Capture the cell that displays the provided text and extract its [x, y] central coordinate. 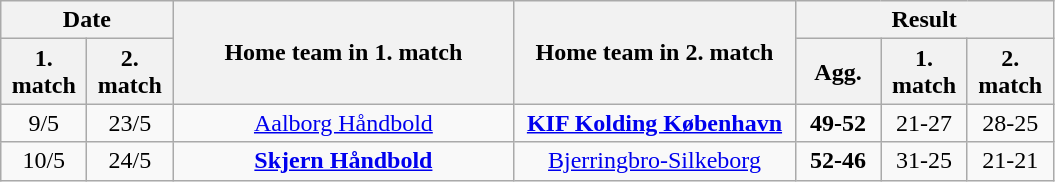
Home team in 2. match [654, 52]
24/5 [130, 161]
10/5 [44, 161]
23/5 [130, 123]
Result [924, 20]
KIF Kolding København [654, 123]
Date [87, 20]
31-25 [924, 161]
21-21 [1010, 161]
Home team in 1. match [344, 52]
49-52 [838, 123]
21-27 [924, 123]
Bjerringbro-Silkeborg [654, 161]
52-46 [838, 161]
Agg. [838, 72]
Skjern Håndbold [344, 161]
28-25 [1010, 123]
9/5 [44, 123]
Aalborg Håndbold [344, 123]
